Identify which cell holds the provided text, then report its (X, Y) central coordinate. 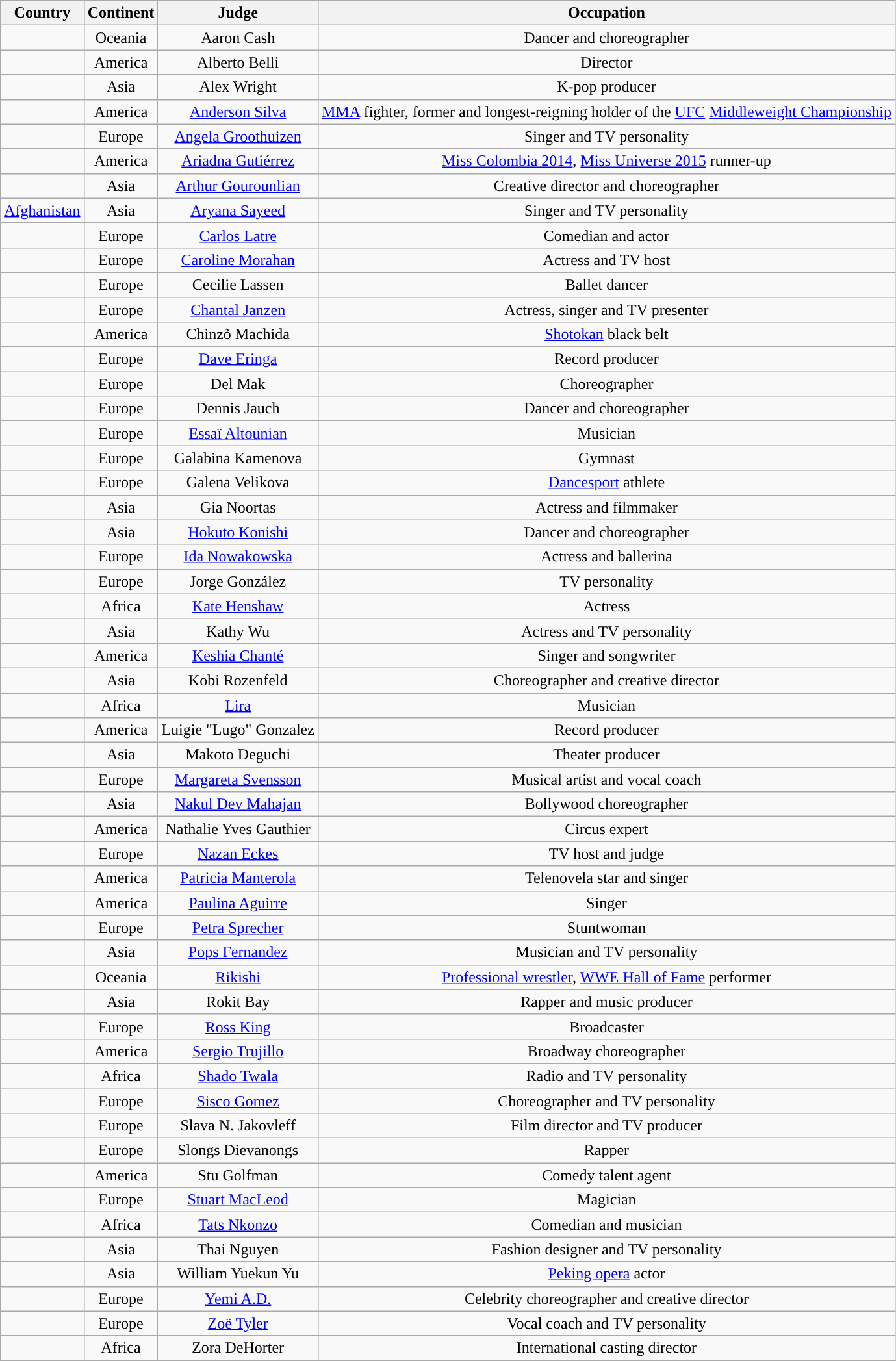
Shado Twala (238, 1076)
William Yuekun Yu (238, 1274)
Magician (606, 1200)
Country (42, 13)
Dennis Jauch (238, 409)
Kathy Wu (238, 631)
Luigie "Lugo" Gonzalez (238, 730)
Actress and TV host (606, 260)
Stuntwoman (606, 928)
Ballet dancer (606, 285)
Director (606, 62)
Dave Eringa (238, 359)
Musical artist and vocal coach (606, 780)
Actress (606, 606)
Continent (121, 13)
Pops Fernandez (238, 952)
Judge (238, 13)
Comedian and actor (606, 235)
Nazan Eckes (238, 854)
Singer (606, 903)
Telenovela star and singer (606, 878)
TV host and judge (606, 854)
Petra Sprecher (238, 928)
Choreographer (606, 384)
Celebrity choreographer and creative director (606, 1299)
Gymnast (606, 458)
Zora DeHorter (238, 1348)
Fashion designer and TV personality (606, 1249)
Kate Henshaw (238, 606)
Rapper and music producer (606, 1002)
Patricia Manterola (238, 878)
Stu Golfman (238, 1175)
Kobi Rozenfeld (238, 680)
Paulina Aguirre (238, 903)
Broadcaster (606, 1026)
Comedy talent agent (606, 1175)
Caroline Morahan (238, 260)
Comedian and musician (606, 1225)
Stuart MacLeod (238, 1200)
MMA fighter, former and longest-reigning holder of the UFC Middleweight Championship (606, 112)
Rapper (606, 1151)
Sisco Gomez (238, 1101)
Zoë Tyler (238, 1323)
Slongs Dievanongs (238, 1151)
Slava N. Jakovleff (238, 1126)
International casting director (606, 1348)
Carlos Latre (238, 235)
Afghanistan (42, 210)
Choreographer and TV personality (606, 1101)
Actress and TV personality (606, 631)
Rokit Bay (238, 1002)
Vocal coach and TV personality (606, 1323)
Hokuto Konishi (238, 532)
Ariadna Gutiérrez (238, 161)
Margareta Svensson (238, 780)
Actress, singer and TV presenter (606, 310)
Actress and ballerina (606, 557)
Nakul Dev Mahajan (238, 804)
Anderson Silva (238, 112)
Jorge González (238, 581)
Angela Groothuizen (238, 136)
Galabina Kamenova (238, 458)
Alex Wright (238, 87)
Singer and songwriter (606, 655)
Chinzõ Machida (238, 335)
Galena Velikova (238, 483)
Ida Nowakowska (238, 557)
Nathalie Yves Gauthier (238, 829)
Peking opera actor (606, 1274)
Essaï Altounian (238, 433)
Theater producer (606, 755)
Shotokan black belt (606, 335)
Circus expert (606, 829)
Aaron Cash (238, 38)
Broadway choreographer (606, 1051)
Keshia Chanté (238, 655)
Dancesport athlete (606, 483)
Alberto Belli (238, 62)
Rikishi (238, 977)
Radio and TV personality (606, 1076)
Film director and TV producer (606, 1126)
Choreographer and creative director (606, 680)
Arthur Gourounlian (238, 186)
Sergio Trujillo (238, 1051)
Chantal Janzen (238, 310)
Thai Nguyen (238, 1249)
Occupation (606, 13)
Bollywood choreographer (606, 804)
Ross King (238, 1026)
Makoto Deguchi (238, 755)
Tats Nkonzo (238, 1225)
Miss Colombia 2014, Miss Universe 2015 runner-up (606, 161)
Yemi A.D. (238, 1299)
Cecilie Lassen (238, 285)
TV personality (606, 581)
Musician and TV personality (606, 952)
K-pop producer (606, 87)
Creative director and choreographer (606, 186)
Gia Noortas (238, 507)
Aryana Sayeed (238, 210)
Lira (238, 705)
Del Mak (238, 384)
Actress and filmmaker (606, 507)
Professional wrestler, WWE Hall of Fame performer (606, 977)
